From the cell containing the given text, extract its center point as (X, Y) coordinate. 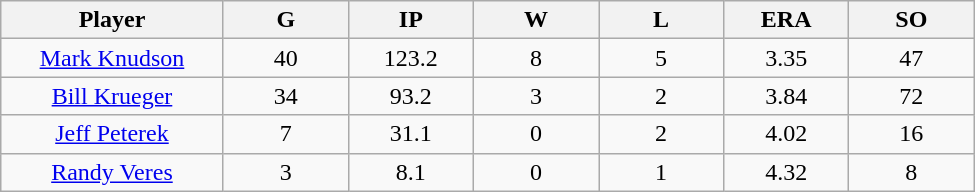
ERA (786, 20)
5 (662, 58)
4.32 (786, 172)
Mark Knudson (112, 58)
40 (286, 58)
123.2 (410, 58)
Player (112, 20)
8.1 (410, 172)
3.84 (786, 96)
W (536, 20)
34 (286, 96)
7 (286, 134)
3.35 (786, 58)
1 (662, 172)
G (286, 20)
47 (912, 58)
Jeff Peterek (112, 134)
SO (912, 20)
Randy Veres (112, 172)
IP (410, 20)
Bill Krueger (112, 96)
16 (912, 134)
4.02 (786, 134)
L (662, 20)
93.2 (410, 96)
31.1 (410, 134)
72 (912, 96)
